Detect which cell encompasses the target text, then output its [x, y] center coordinate. 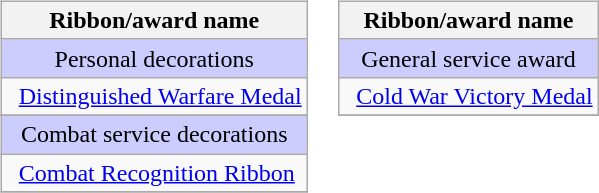
Cold War Victory Medal [468, 96]
Combat Recognition Ribbon [154, 173]
Combat service decorations [154, 134]
Distinguished Warfare Medal [154, 96]
General service award [468, 58]
Personal decorations [154, 58]
